For the text-containing cell, return its midpoint in (X, Y) coordinate format. 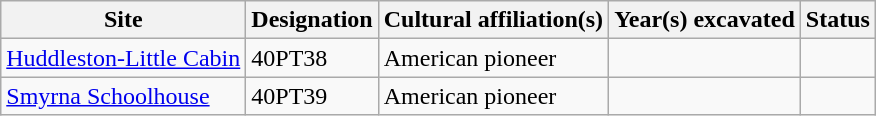
Year(s) excavated (705, 20)
Smyrna Schoolhouse (124, 96)
Status (838, 20)
Designation (312, 20)
40PT38 (312, 58)
Site (124, 20)
Cultural affiliation(s) (493, 20)
Huddleston-Little Cabin (124, 58)
40PT39 (312, 96)
